Return the (X, Y) coordinate for the center point of the cell that contains the specified text.  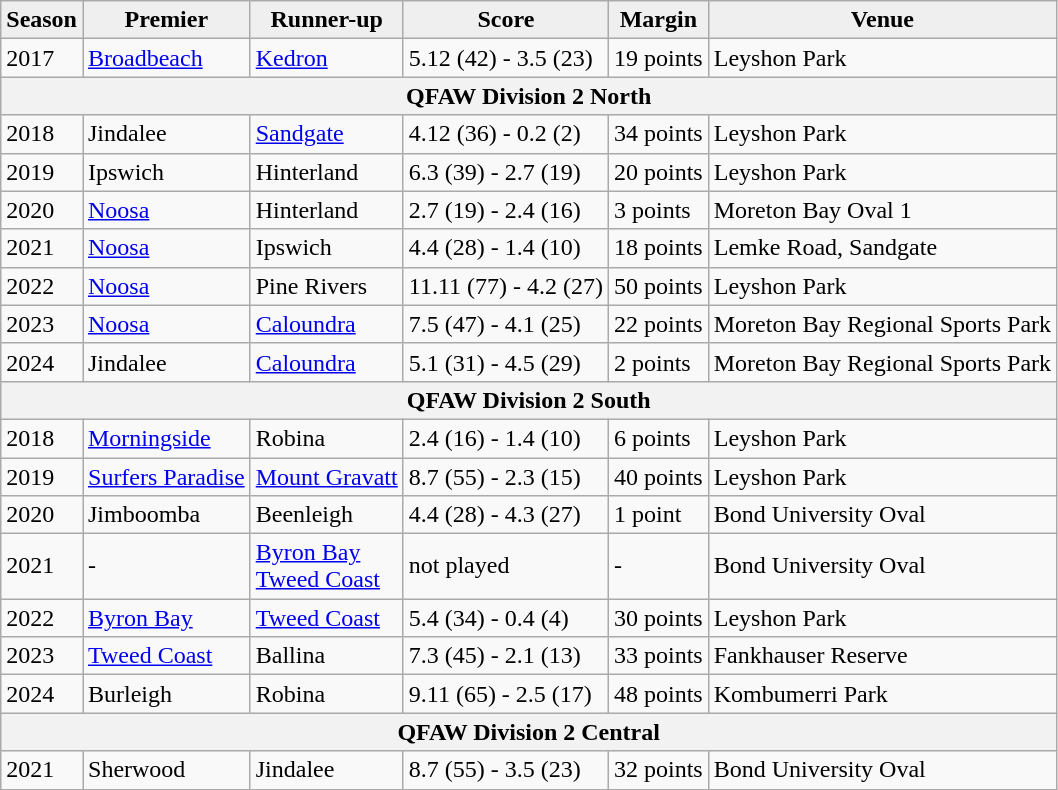
Kombumerri Park (882, 694)
Morningside (166, 438)
4.4 (28) - 1.4 (10) (506, 248)
4.12 (36) - 0.2 (2) (506, 134)
QFAW Division 2 Central (529, 732)
50 points (658, 286)
33 points (658, 656)
2.4 (16) - 1.4 (10) (506, 438)
9.11 (65) - 2.5 (17) (506, 694)
6.3 (39) - 2.7 (19) (506, 172)
18 points (658, 248)
Byron Bay Tweed Coast (326, 566)
Premier (166, 20)
Surfers Paradise (166, 477)
6 points (658, 438)
Burleigh (166, 694)
7.3 (45) - 2.1 (13) (506, 656)
Margin (658, 20)
2 points (658, 362)
Moreton Bay Oval 1 (882, 210)
34 points (658, 134)
8.7 (55) - 3.5 (23) (506, 770)
5.4 (34) - 0.4 (4) (506, 618)
Sandgate (326, 134)
7.5 (47) - 4.1 (25) (506, 324)
Kedron (326, 58)
Mount Gravatt (326, 477)
5.12 (42) - 3.5 (23) (506, 58)
19 points (658, 58)
Venue (882, 20)
48 points (658, 694)
40 points (658, 477)
not played (506, 566)
11.11 (77) - 4.2 (27) (506, 286)
1 point (658, 515)
Beenleigh (326, 515)
QFAW Division 2 South (529, 400)
Byron Bay (166, 618)
22 points (658, 324)
5.1 (31) - 4.5 (29) (506, 362)
QFAW Division 2 North (529, 96)
32 points (658, 770)
Broadbeach (166, 58)
Fankhauser Reserve (882, 656)
2.7 (19) - 2.4 (16) (506, 210)
Season (42, 20)
Score (506, 20)
8.7 (55) - 2.3 (15) (506, 477)
20 points (658, 172)
Runner-up (326, 20)
Sherwood (166, 770)
30 points (658, 618)
Jimboomba (166, 515)
Ballina (326, 656)
Pine Rivers (326, 286)
Lemke Road, Sandgate (882, 248)
3 points (658, 210)
2017 (42, 58)
4.4 (28) - 4.3 (27) (506, 515)
